Capture the cell that displays the provided text and extract its (x, y) central coordinate. 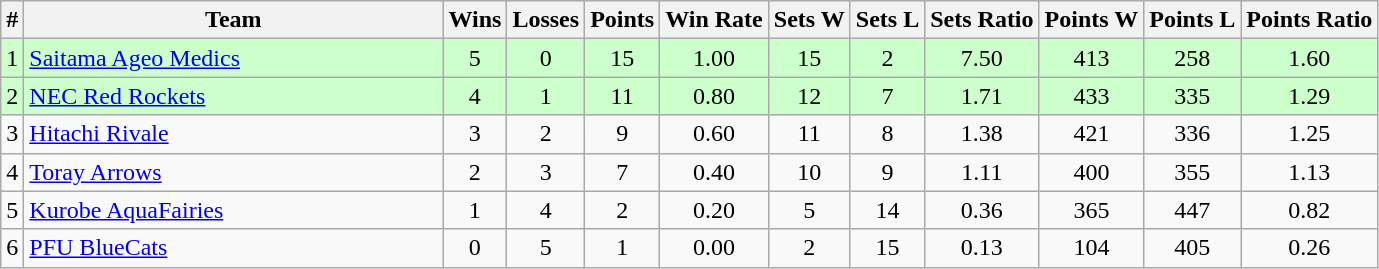
# (12, 20)
0.80 (714, 96)
1.71 (982, 96)
Points (622, 20)
8 (887, 134)
0.82 (1310, 210)
Toray Arrows (234, 172)
258 (1192, 58)
0.13 (982, 248)
12 (809, 96)
7.50 (982, 58)
Losses (546, 20)
433 (1092, 96)
335 (1192, 96)
10 (809, 172)
Hitachi Rivale (234, 134)
1.60 (1310, 58)
14 (887, 210)
Wins (475, 20)
NEC Red Rockets (234, 96)
1.13 (1310, 172)
413 (1092, 58)
0.36 (982, 210)
1.29 (1310, 96)
104 (1092, 248)
Sets L (887, 20)
Points Ratio (1310, 20)
Points W (1092, 20)
355 (1192, 172)
Points L (1192, 20)
421 (1092, 134)
336 (1192, 134)
Saitama Ageo Medics (234, 58)
1.11 (982, 172)
PFU BlueCats (234, 248)
0.20 (714, 210)
1.38 (982, 134)
0.60 (714, 134)
0.00 (714, 248)
Sets W (809, 20)
0.26 (1310, 248)
405 (1192, 248)
6 (12, 248)
1.25 (1310, 134)
365 (1092, 210)
0.40 (714, 172)
Win Rate (714, 20)
Kurobe AquaFairies (234, 210)
400 (1092, 172)
1.00 (714, 58)
Team (234, 20)
Sets Ratio (982, 20)
447 (1192, 210)
